For the text-containing cell, return its midpoint in [X, Y] coordinate format. 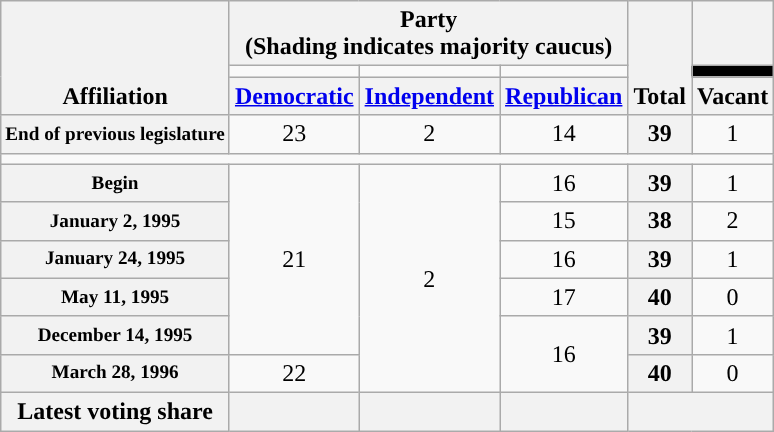
23 [294, 134]
Democratic [294, 96]
Vacant [733, 96]
December 14, 1995 [116, 335]
January 24, 1995 [116, 259]
Party (Shading indicates majority caucus) [428, 34]
Total [660, 58]
17 [564, 297]
14 [564, 134]
May 11, 1995 [116, 297]
21 [294, 259]
March 28, 1996 [116, 373]
38 [660, 221]
15 [564, 221]
Republican [564, 96]
Affiliation [116, 58]
Independent [429, 96]
January 2, 1995 [116, 221]
22 [294, 373]
End of previous legislature [116, 134]
Latest voting share [116, 411]
Begin [116, 183]
